Scan for the cell matching the given text and deliver its (X, Y) coordinate at center. 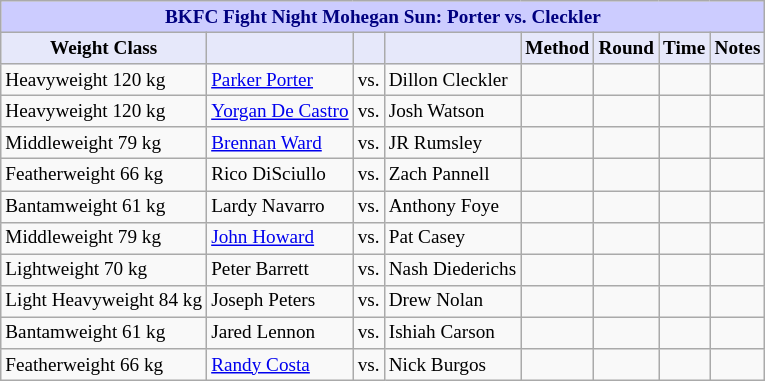
Pat Casey (452, 238)
Jared Lennon (280, 333)
Lardy Navarro (280, 206)
Dillon Cleckler (452, 80)
Yorgan De Castro (280, 111)
Time (684, 48)
Lightweight 70 kg (104, 270)
Ishiah Carson (452, 333)
Weight Class (104, 48)
Nick Burgos (452, 365)
Notes (738, 48)
JR Rumsley (452, 143)
John Howard (280, 238)
Zach Pannell (452, 175)
Drew Nolan (452, 301)
Round (626, 48)
Parker Porter (280, 80)
Rico DiSciullo (280, 175)
Light Heavyweight 84 kg (104, 301)
Joseph Peters (280, 301)
Nash Diederichs (452, 270)
Anthony Foye (452, 206)
BKFC Fight Night Mohegan Sun: Porter vs. Cleckler (383, 17)
Peter Barrett (280, 270)
Brennan Ward (280, 143)
Method (558, 48)
Josh Watson (452, 111)
Randy Costa (280, 365)
